Scan for the cell matching the given text and deliver its [X, Y] coordinate at center. 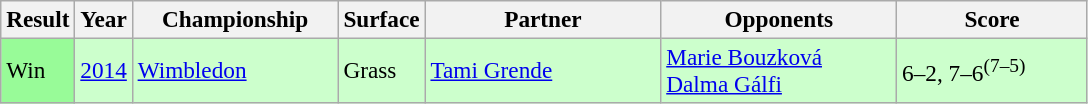
Result [38, 19]
Year [104, 19]
Wimbledon [235, 70]
Championship [235, 19]
Tami Grende [543, 70]
Grass [382, 70]
Surface [382, 19]
Opponents [779, 19]
Marie Bouzková Dalma Gálfi [779, 70]
Score [992, 19]
6–2, 7–6(7–5) [992, 70]
Partner [543, 19]
Win [38, 70]
2014 [104, 70]
